Find where the given text appears and provide that cell's center as [x, y] coordinate. 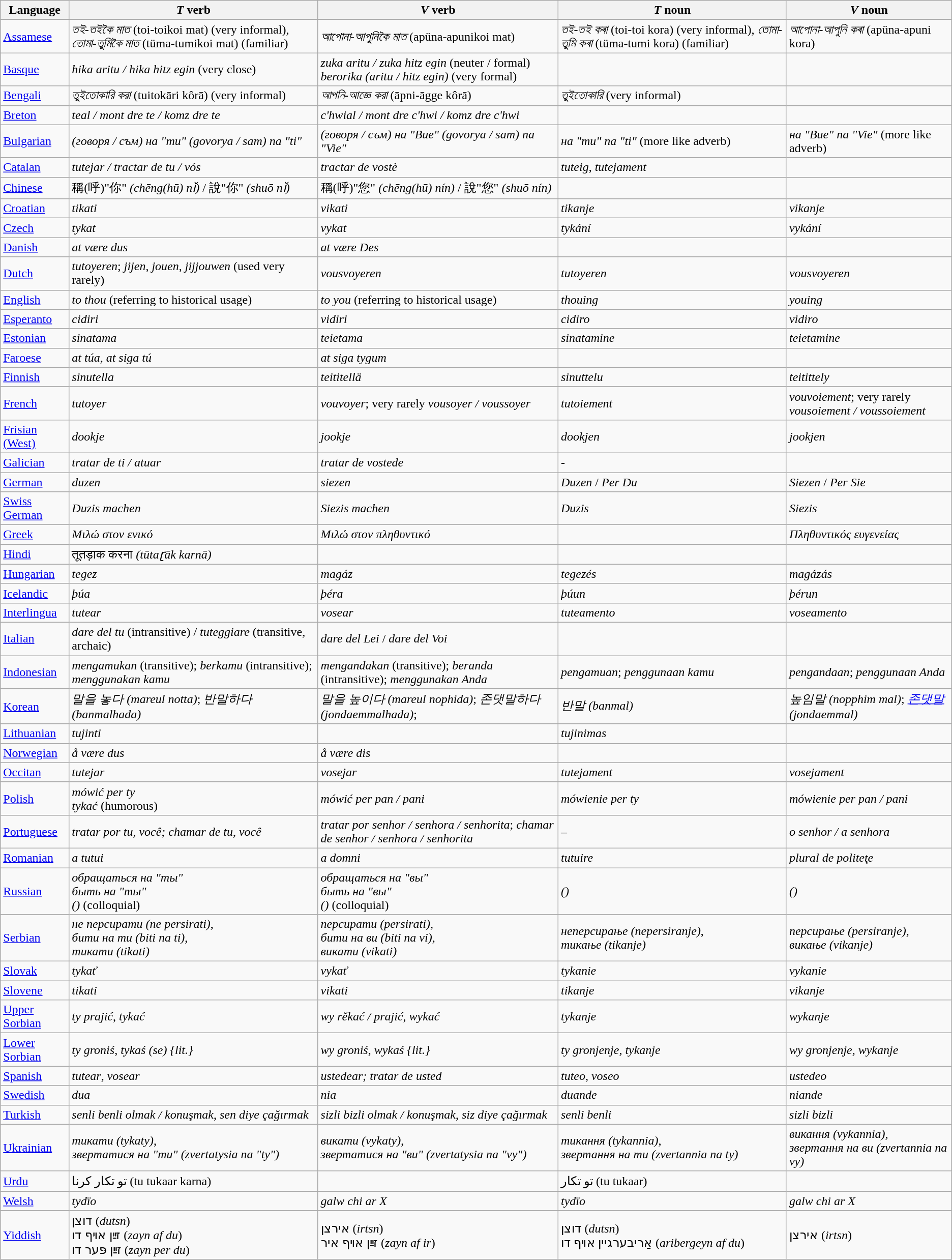
a domni [438, 858]
duzen [193, 482]
(говоря / съм) на "ти" (govorya / sam) na "ti" [193, 141]
Bulgarian [35, 141]
tratar por tu, você; chamar de tu, você [193, 831]
mówienie per ty [672, 799]
Czech [35, 228]
vykání [869, 228]
jookjen [869, 436]
dare del Lei / dare del Voi [438, 639]
tykať [193, 971]
tykat [193, 228]
mengamukan (transitive); berkamu (intransitive); menggunakan kamu [193, 671]
tutoyer [193, 403]
높임말 (nopphim mal); 존댓말 (jondaemmal) [869, 707]
vouvoyer; very rarely vousoyer / voussoyer [438, 403]
nia [438, 1095]
তই-তই কৰা (toi-toi kora) (very informal), তোমা-তুমি কৰা (tüma-tumi kora) (familiar) [672, 37]
Catalan [35, 167]
אירצן (irtsn) זײַן אױף איר (zayn af ir) [438, 1235]
vouvoiement; very rarely vousoiement / voussoiement [869, 403]
обращаться на "вы"быть на "вы" () (colloquial) [438, 891]
персирати (persirati),бити на ви (biti na vi),викати (vikati) [438, 938]
稱(呼)"您" (chēng(hū) nín) / 說"您" (shuō nín) [438, 188]
Language [35, 10]
þérun [869, 593]
wy groniś, wykaś {lit.} [438, 1050]
mówić per tytykać (humorous) [193, 799]
Siezis [869, 509]
mówić per pan / pani [438, 799]
teietama [438, 338]
Italian [35, 639]
pengandaan; penggunaan Anda [869, 671]
to you (referring to historical usage) [438, 300]
tegezés [672, 574]
তুইতোকারি (very informal) [672, 96]
vykanie [869, 971]
sinutella [193, 377]
sizli bizli olmak / konuşmak, siz diye çağırmak [438, 1115]
o senhor / a senhora [869, 831]
Faroese [35, 358]
викати (vykaty),звертатися на "ви" (zvertatysia na "vy") [438, 1148]
at siga tygum [438, 358]
þéra [438, 593]
vosejar [438, 772]
mengandakan (transitive); beranda (intransitive); menggunakan Anda [438, 671]
French [35, 403]
at være Des [438, 247]
تو تکار کرنا (tu tukaar karna) [193, 1181]
German [35, 482]
vykat [438, 228]
Assamese [35, 37]
vosear [438, 612]
senli benli [672, 1115]
Galician [35, 462]
voseamento [869, 612]
неперсирање (nepersiranje),тикање (tikanje) [672, 938]
Finnish [35, 377]
vidiri [438, 319]
V noun [869, 10]
Duzen / Per Du [672, 482]
magázás [869, 574]
pengamuan; penggunaan kamu [672, 671]
tykanje [672, 1016]
דוצן (dutsn) זײַן אױף דו (zayn af du) זײַן פּער דו (zayn per du) [193, 1235]
ustedear; tratar de usted [438, 1076]
tutoyeren; jijen, jouen, jijjouwen (used very rarely) [193, 274]
(говоря / съм) на "Вие" (govorya / sam) na "Vie" [438, 141]
wykanje [869, 1016]
sizli bizli [869, 1115]
তই-তইকৈ মাত (toi-toikoi mat) (very informal), তোমা-তুমিকৈ মাত (tüma-tumikoi mat) (familiar) [193, 37]
plural de politeţe [869, 858]
at túa, at siga tú [193, 358]
אירצן (irtsn) [869, 1235]
dookje [193, 436]
vykať [438, 971]
V verb [438, 10]
teitittely [869, 377]
tegez [193, 574]
Ukrainian [35, 1148]
þúa [193, 593]
Upper Sorbian [35, 1016]
tuteamento [672, 612]
обращаться на "ты"быть на "ты" () (colloquial) [193, 891]
Icelandic [35, 593]
तूतड़ाक करना (tūtaɽāk karnā) [193, 554]
Interlingua [35, 612]
hika aritu / hika hitz egin (very close) [193, 69]
персирање (persiranje),викање (vikanje) [869, 938]
– [672, 831]
Welsh [35, 1201]
teietamine [869, 338]
tykání [672, 228]
tractar de vostè [438, 167]
cidiro [672, 319]
Indonesian [35, 671]
Breton [35, 115]
Occitan [35, 772]
Romanian [35, 858]
Estonian [35, 338]
magáz [438, 574]
youing [869, 300]
আপোনা-আপুনিকৈ মাত (apüna-apunikoi mat) [438, 37]
Bengali [35, 96]
Frisian (West) [35, 436]
wy gronjenje, wykanje [869, 1050]
Russian [35, 891]
tutejar / tractar de tu / vós [193, 167]
Urdu [35, 1181]
викання (vykannia),звертання на ви (zvertannia na vy) [869, 1148]
jookje [438, 436]
ty gronjenje, tykanje [672, 1050]
tutoyeren [672, 274]
דוצן (dutsn) אַריבערגיין אױף דו (aribergeyn af du) [672, 1235]
আপনি-আজ্ঞে করা (āpni-āgge kôrā) [438, 96]
Turkish [35, 1115]
tutuire [672, 858]
dare del tu (intransitive) / tuteggiare (transitive, archaic) [193, 639]
не персирати (ne persirati),бити на ти (biti na ti),тикати (tikati) [193, 938]
Esperanto [35, 319]
sinatamine [672, 338]
at være dus [193, 247]
Siezen / Per Sie [869, 482]
å være dus [193, 753]
tujinti [193, 734]
Swedish [35, 1095]
tuteo, voseo [672, 1076]
Portuguese [35, 831]
þúun [672, 593]
c'hwial / mont dre c'hwi / komz dre c'hwi [438, 115]
sinuttelu [672, 377]
Πληθυντικός ευγενείας [869, 535]
на "Вие" na "Vie" (more like adverb) [869, 141]
Μιλώ στον πληθυντικό [438, 535]
Siezis machen [438, 509]
wy rěkać / prajić, wykać [438, 1016]
Slovak [35, 971]
Serbian [35, 938]
тикати (tykaty),звертатися на "ти" (zvertatysia na "ty") [193, 1148]
Greek [35, 535]
teal / mont dre te / komz dre te [193, 115]
zuka aritu / zuka hitz egin (neuter / formal) berorika (aritu / hitz egin) (very formal) [438, 69]
to thou (referring to historical usage) [193, 300]
tutoiement [672, 403]
Danish [35, 247]
Spanish [35, 1076]
Hindi [35, 554]
Μιλώ στον ενικό [193, 535]
sinatama [193, 338]
稱(呼)"你" (chēng(hū) nǐ) / 說"你" (shuō nǐ) [193, 188]
a tutui [193, 858]
vidiro [869, 319]
teititellä [438, 377]
English [35, 300]
thouing [672, 300]
تو تکار (tu tukaar) [672, 1181]
tutear [193, 612]
Yiddish [35, 1235]
Korean [35, 707]
말을 높이다 (mareul nophida); 존댓말하다 (jondaemmalhada); [438, 707]
cidiri [193, 319]
тикання (tykannia),звертання на ти (zvertannia na ty) [672, 1148]
반말 (banmal) [672, 707]
Hungarian [35, 574]
Slovene [35, 990]
tujinimas [672, 734]
niande [869, 1095]
Croatian [35, 209]
ustedeo [869, 1076]
на "ти" na "ti" (more like adverb) [672, 141]
tratar por senhor / senhora / senhorita; chamar de senhor / senhora / senhorita [438, 831]
tutejar [193, 772]
tratar de vostede [438, 462]
Duzis [672, 509]
tuteig, tutejament [672, 167]
T verb [193, 10]
말을 놓다 (mareul notta); 반말하다 (banmalhada) [193, 707]
senli benli olmak / konuşmak, sen diye çağırmak [193, 1115]
vosejament [869, 772]
Norwegian [35, 753]
Swiss German [35, 509]
Chinese [35, 188]
- [672, 462]
Dutch [35, 274]
Polish [35, 799]
dookjen [672, 436]
tutear, vosear [193, 1076]
T noun [672, 10]
Lithuanian [35, 734]
ty groniś, tykaś (se) {lit.} [193, 1050]
å være dis [438, 753]
tykanie [672, 971]
mówienie per pan / pani [869, 799]
Lower Sorbian [35, 1050]
আপোনা-আপুনি কৰা (apüna-apuni kora) [869, 37]
duande [672, 1095]
Duzis machen [193, 509]
tutejament [672, 772]
siezen [438, 482]
Basque [35, 69]
tratar de ti / atuar [193, 462]
তুইতোকারি করা (tuitokāri kôrā) (very informal) [193, 96]
ty prajić, tykać [193, 1016]
dua [193, 1095]
